Search for the cell housing the specified text and yield its (X, Y) center coordinate. 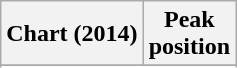
Peakposition (189, 34)
Chart (2014) (72, 34)
